Capture the cell that displays the provided text and extract its [x, y] central coordinate. 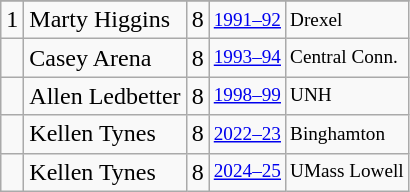
1998–99 [247, 96]
UNH [348, 96]
UMass Lowell [348, 172]
Drexel [348, 20]
2024–25 [247, 172]
1993–94 [247, 58]
Marty Higgins [105, 20]
Casey Arena [105, 58]
2022–23 [247, 134]
Binghamton [348, 134]
1991–92 [247, 20]
1 [12, 20]
Allen Ledbetter [105, 96]
Central Conn. [348, 58]
